Extract the [X, Y] coordinate from the center of the cell holding the provided text.  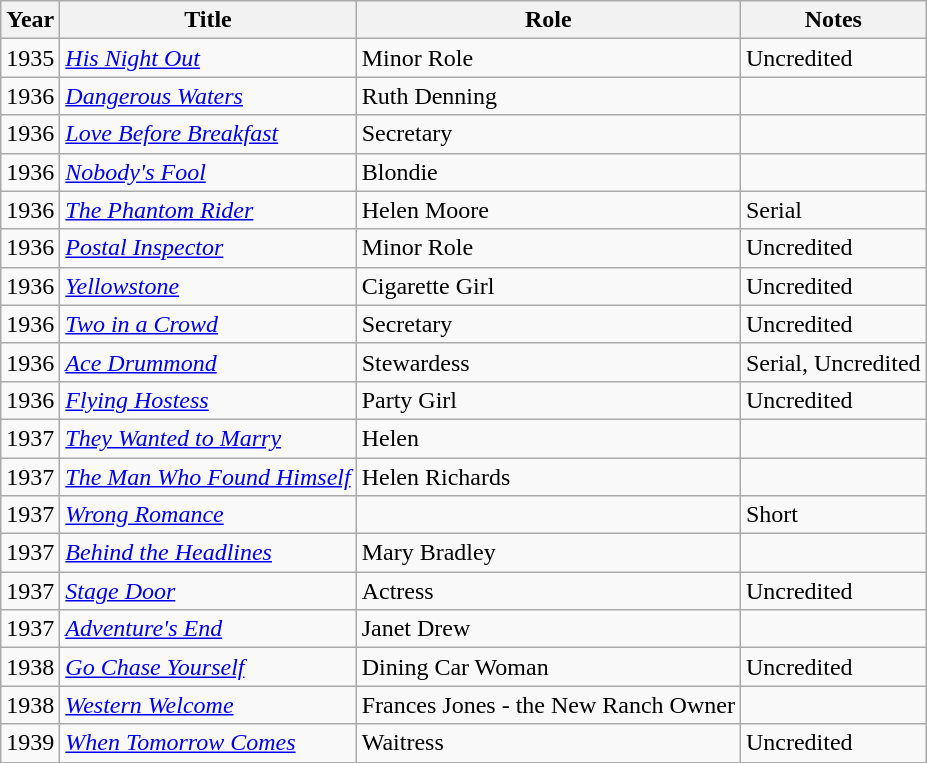
Helen Richards [548, 477]
1935 [30, 58]
Janet Drew [548, 629]
Dangerous Waters [208, 96]
Serial [833, 210]
Title [208, 20]
Stage Door [208, 591]
They Wanted to Marry [208, 438]
Flying Hostess [208, 400]
Nobody's Fool [208, 172]
His Night Out [208, 58]
Western Welcome [208, 705]
The Man Who Found Himself [208, 477]
Year [30, 20]
Adventure's End [208, 629]
Serial, Uncredited [833, 362]
Ace Drummond [208, 362]
Two in a Crowd [208, 324]
Postal Inspector [208, 248]
Short [833, 515]
Dining Car Woman [548, 667]
Mary Bradley [548, 553]
Wrong Romance [208, 515]
Frances Jones - the New Ranch Owner [548, 705]
Go Chase Yourself [208, 667]
Behind the Headlines [208, 553]
Love Before Breakfast [208, 134]
Stewardess [548, 362]
Role [548, 20]
The Phantom Rider [208, 210]
Actress [548, 591]
When Tomorrow Comes [208, 743]
Yellowstone [208, 286]
Helen Moore [548, 210]
Helen [548, 438]
1939 [30, 743]
Blondie [548, 172]
Ruth Denning [548, 96]
Party Girl [548, 400]
Waitress [548, 743]
Notes [833, 20]
Cigarette Girl [548, 286]
